Identify which cell holds the provided text, then report its [X, Y] central coordinate. 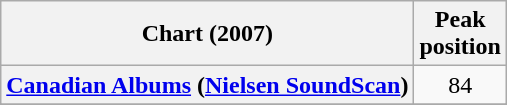
Chart (2007) [208, 34]
Canadian Albums (Nielsen SoundScan) [208, 85]
Peakposition [460, 34]
84 [460, 85]
